Identify which cell holds the provided text, then report its (X, Y) central coordinate. 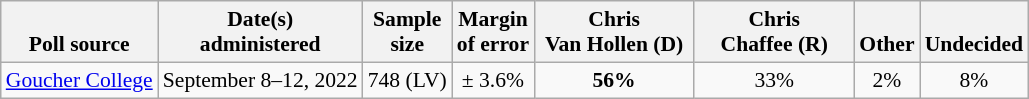
Other (886, 32)
2% (886, 80)
Samplesize (408, 32)
Poll source (80, 32)
Goucher College (80, 80)
Undecided (974, 32)
Date(s)administered (260, 32)
± 3.6% (493, 80)
33% (774, 80)
ChrisVan Hollen (D) (614, 32)
Marginof error (493, 32)
ChrisChaffee (R) (774, 32)
September 8–12, 2022 (260, 80)
8% (974, 80)
56% (614, 80)
748 (LV) (408, 80)
